Capture the cell that displays the provided text and extract its (x, y) central coordinate. 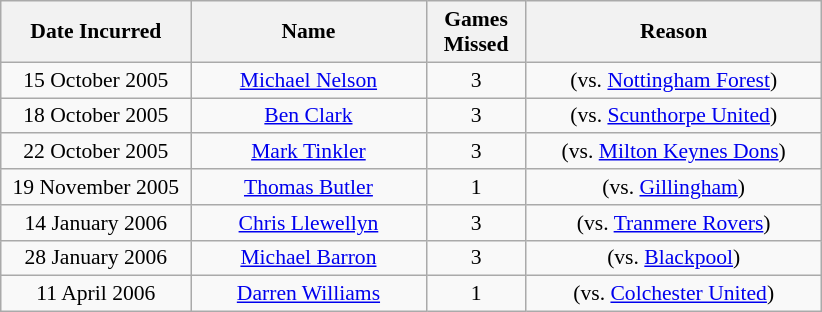
(vs. Gillingham) (674, 187)
Games Missed (476, 32)
11 April 2006 (96, 294)
14 January 2006 (96, 223)
Mark Tinkler (308, 152)
15 October 2005 (96, 80)
Date Incurred (96, 32)
(vs. Nottingham Forest) (674, 80)
Michael Barron (308, 258)
18 October 2005 (96, 116)
Ben Clark (308, 116)
Reason (674, 32)
Michael Nelson (308, 80)
(vs. Tranmere Rovers) (674, 223)
19 November 2005 (96, 187)
28 January 2006 (96, 258)
Chris Llewellyn (308, 223)
(vs. Colchester United) (674, 294)
(vs. Blackpool) (674, 258)
Name (308, 32)
(vs. Milton Keynes Dons) (674, 152)
Darren Williams (308, 294)
Thomas Butler (308, 187)
22 October 2005 (96, 152)
(vs. Scunthorpe United) (674, 116)
